Determine the [x, y] coordinate at the center of the cell enclosing the given text.  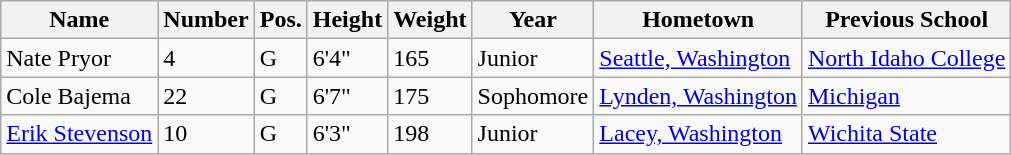
10 [206, 134]
Weight [430, 20]
North Idaho College [906, 58]
Michigan [906, 96]
Lynden, Washington [698, 96]
6'7" [347, 96]
Number [206, 20]
Seattle, Washington [698, 58]
198 [430, 134]
6'4" [347, 58]
4 [206, 58]
165 [430, 58]
Year [533, 20]
Height [347, 20]
Wichita State [906, 134]
Lacey, Washington [698, 134]
6'3" [347, 134]
22 [206, 96]
Nate Pryor [80, 58]
Erik Stevenson [80, 134]
Previous School [906, 20]
Cole Bajema [80, 96]
Name [80, 20]
175 [430, 96]
Sophomore [533, 96]
Hometown [698, 20]
Pos. [280, 20]
